Determine the [x, y] coordinate at the center of the cell enclosing the given text.  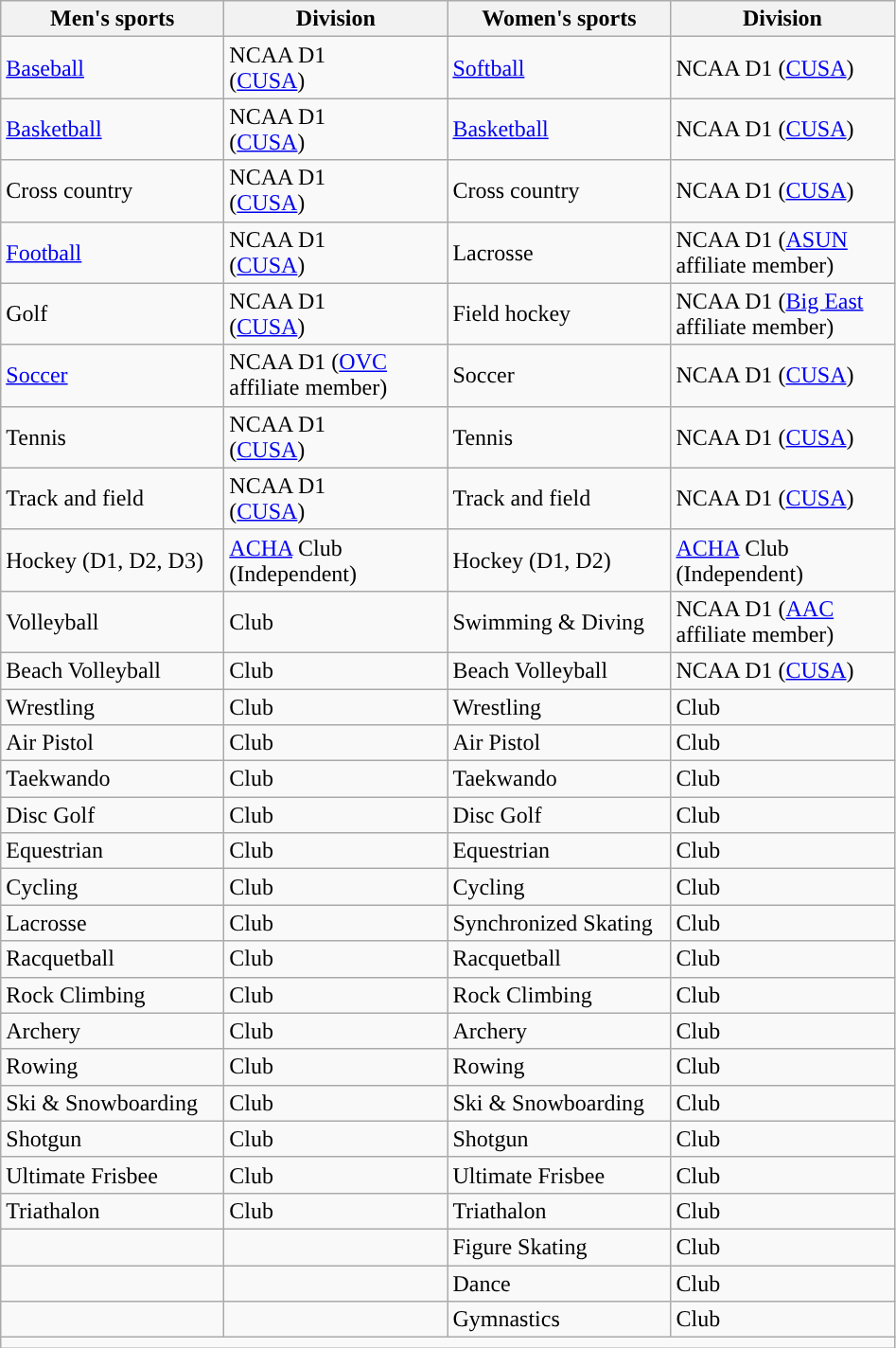
Figure Skating [559, 1247]
Hockey (D1, D2, D3) [113, 560]
NCAA D1 (Big East affiliate member) [782, 314]
NCAA D1 (OVC affiliate member) [336, 375]
Field hockey [559, 314]
Dance [559, 1283]
Football [113, 252]
Softball [559, 68]
NCAA D1 (AAC affiliate member) [782, 621]
NCAA D1 (ASUN affiliate member) [782, 252]
Men's sports [113, 19]
Hockey (D1, D2) [559, 560]
Golf [113, 314]
Volleyball [113, 621]
Synchronized Skating [559, 923]
Swimming & Diving [559, 621]
Women's sports [559, 19]
Gymnastics [559, 1320]
Baseball [113, 68]
